Search for the cell housing the specified text and yield its [X, Y] center coordinate. 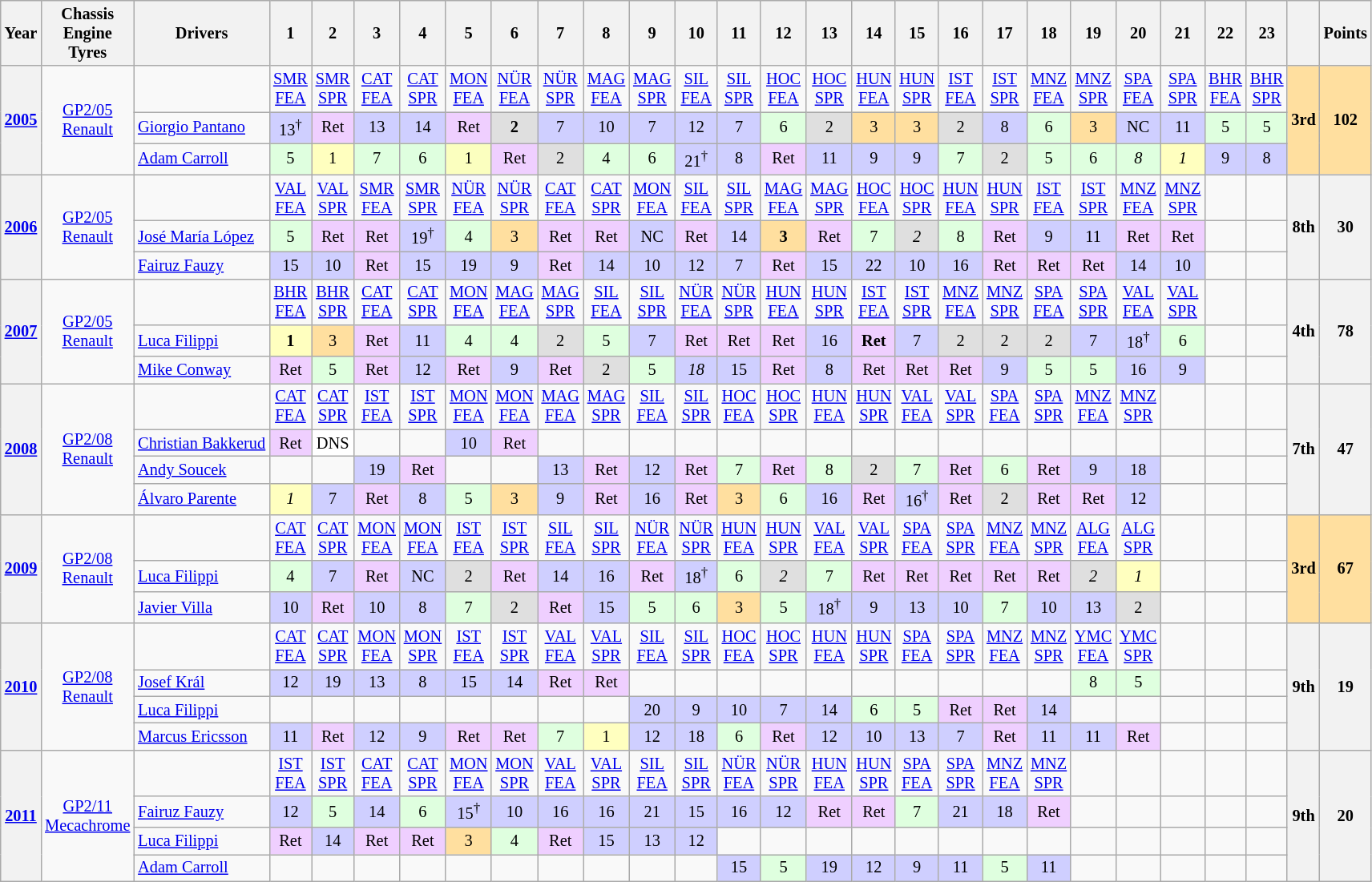
Christian Bakkerud [202, 443]
17 [1005, 33]
16† [917, 498]
30 [1346, 227]
José María López [202, 236]
47 [1346, 449]
7th [1303, 449]
Álvaro Parente [202, 498]
DNS [333, 443]
13† [290, 128]
2007 [21, 331]
15† [468, 812]
Andy Soucek [202, 469]
Year [21, 33]
Mike Conway [202, 369]
ALGFEA [1093, 538]
ALGSPR [1138, 538]
Drivers [202, 33]
8th [1303, 227]
Marcus Ericsson [202, 737]
21† [696, 159]
YMCSPR [1138, 646]
Giorgio Pantano [202, 128]
GP2/11Mecachrome [87, 816]
102 [1346, 120]
YMCFEA [1093, 646]
2009 [21, 569]
ChassisEngineTyres [87, 33]
4th [1303, 331]
2005 [21, 120]
67 [1346, 569]
78 [1346, 331]
Points [1346, 33]
2011 [21, 816]
2006 [21, 227]
23 [1267, 33]
19† [423, 236]
2008 [21, 449]
Josef Král [202, 683]
2010 [21, 687]
Javier Villa [202, 607]
